Pinpoint the cell where the given text exists, returning its [X, Y] midpoint coordinate. 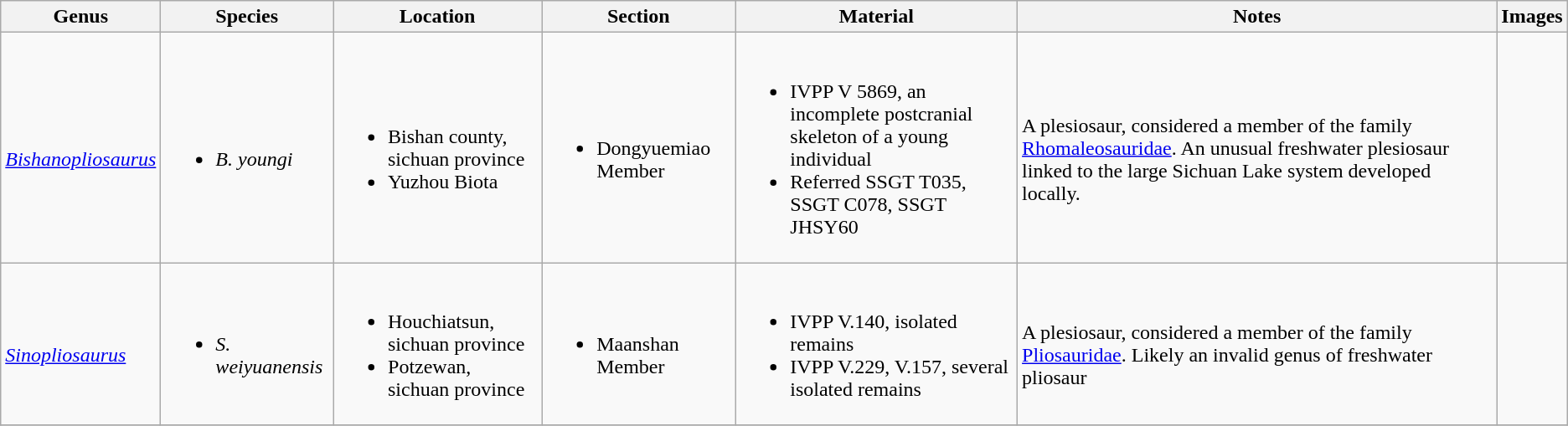
Maanshan Member [638, 344]
Notes [1257, 17]
Dongyuemiao Member [638, 147]
IVPP V.140, isolated remainsIVPP V.229, V.157, several isolated remains [876, 344]
Genus [80, 17]
Houchiatsun, sichuan provincePotzewan, sichuan province [437, 344]
B. youngi [247, 147]
Bishanopliosaurus [80, 147]
A plesiosaur, considered a member of the family Pliosauridae. Likely an invalid genus of freshwater pliosaur [1257, 344]
Section [638, 17]
S. weiyuanensis [247, 344]
Images [1532, 17]
Location [437, 17]
Bishan county, sichuan provinceYuzhou Biota [437, 147]
Sinopliosaurus [80, 344]
Species [247, 17]
IVPP V 5869, an incomplete postcranial skeleton of a young individualReferred SSGT T035, SSGT C078, SSGT JHSY60 [876, 147]
Material [876, 17]
